Return the [X, Y] coordinate for the center point of the cell that contains the specified text.  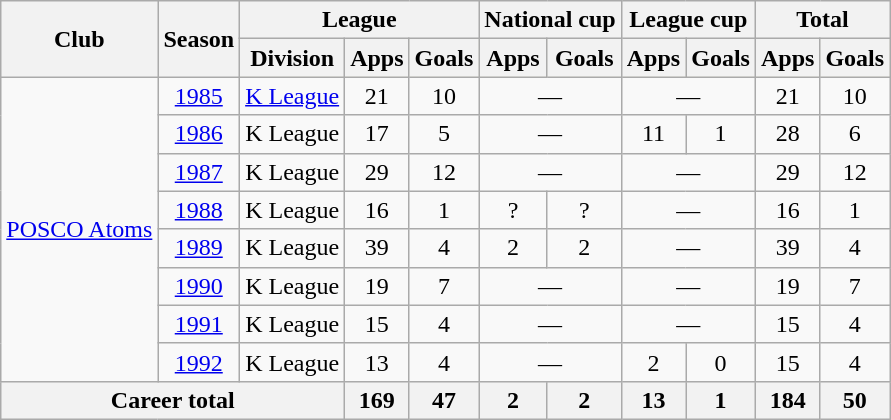
1985 [199, 96]
League [360, 20]
1987 [199, 172]
6 [855, 134]
47 [444, 400]
1991 [199, 324]
POSCO Atoms [80, 229]
1989 [199, 248]
11 [653, 134]
Total [822, 20]
1990 [199, 286]
169 [377, 400]
28 [787, 134]
50 [855, 400]
184 [787, 400]
Division [292, 58]
17 [377, 134]
Career total [173, 400]
Club [80, 39]
0 [721, 362]
1992 [199, 362]
Season [199, 39]
1988 [199, 210]
National cup [550, 20]
League cup [688, 20]
1986 [199, 134]
5 [444, 134]
